Identify which cell holds the provided text, then report its [x, y] central coordinate. 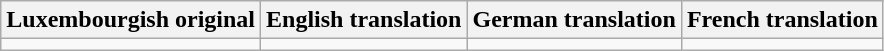
German translation [574, 20]
French translation [782, 20]
English translation [364, 20]
Luxembourgish original [131, 20]
